Find where the given text appears and provide that cell's center as [X, Y] coordinate. 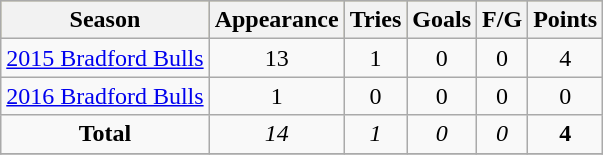
13 [276, 58]
2016 Bradford Bulls [105, 96]
Total [105, 134]
Appearance [276, 20]
Points [566, 20]
2015 Bradford Bulls [105, 58]
Season [105, 20]
F/G [502, 20]
Goals [442, 20]
Tries [376, 20]
14 [276, 134]
